For the text-containing cell, return its midpoint in [x, y] coordinate format. 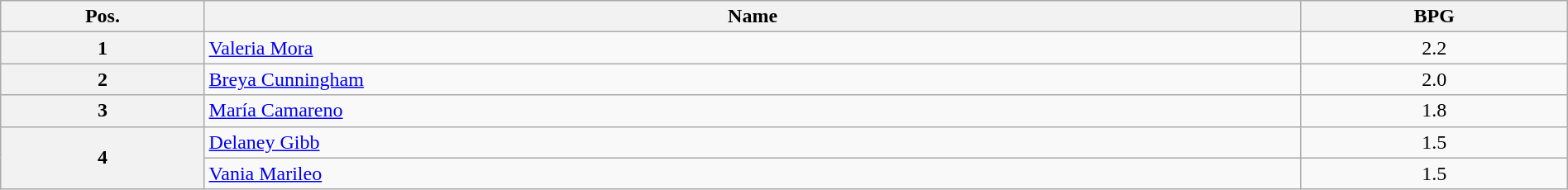
María Camareno [753, 111]
3 [103, 111]
Vania Marileo [753, 173]
BPG [1434, 17]
Pos. [103, 17]
Valeria Mora [753, 48]
Delaney Gibb [753, 142]
4 [103, 158]
1.8 [1434, 111]
2 [103, 79]
1 [103, 48]
Breya Cunningham [753, 79]
2.0 [1434, 79]
2.2 [1434, 48]
Name [753, 17]
